Capture the cell that displays the provided text and extract its (X, Y) central coordinate. 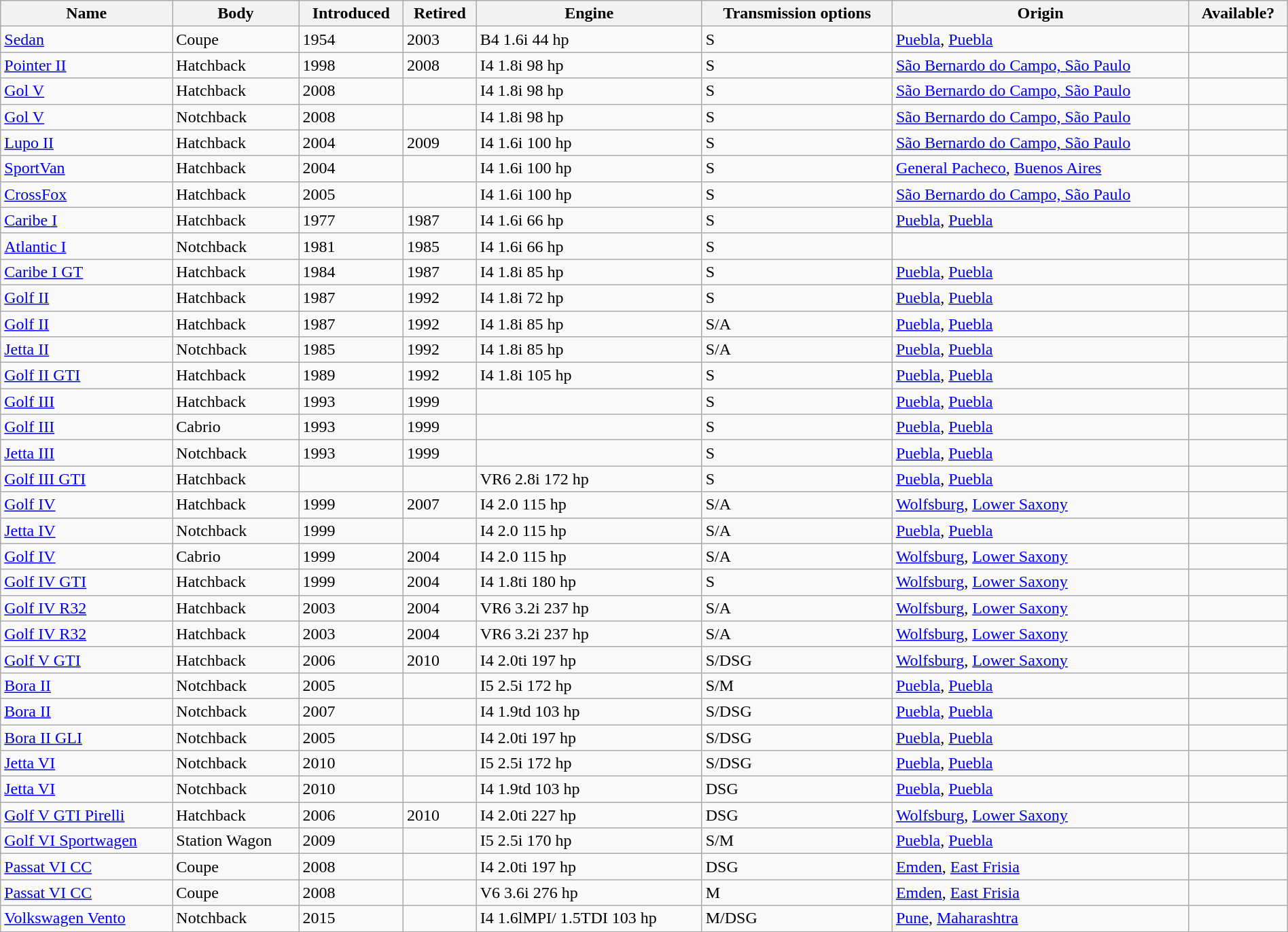
Golf II GTI (87, 376)
General Pacheco, Buenos Aires (1041, 168)
Golf IV GTI (87, 582)
Station Wagon (236, 841)
Retired (440, 14)
Available? (1238, 14)
CrossFox (87, 194)
Sedan (87, 39)
V6 3.6i 276 hp (589, 893)
Golf V GTI Pirelli (87, 815)
Pune, Maharashtra (1041, 918)
SportVan (87, 168)
Golf III GTI (87, 479)
B4 1.6i 44 hp (589, 39)
Jetta II (87, 350)
Golf V GTI (87, 660)
Caribe I GT (87, 272)
1989 (351, 376)
I4 1.6lMPI/ 1.5TDI 103 hp (589, 918)
Bora II GLI (87, 737)
Name (87, 14)
Volkswagen Vento (87, 918)
Golf VI Sportwagen (87, 841)
Caribe I (87, 220)
1984 (351, 272)
Jetta III (87, 453)
Transmission options (797, 14)
VR6 2.8i 172 hp (589, 479)
M (797, 893)
Origin (1041, 14)
Jetta IV (87, 531)
2015 (351, 918)
Lupo II (87, 143)
1981 (351, 246)
Introduced (351, 14)
I5 2.5i 170 hp (589, 841)
1998 (351, 65)
M/DSG (797, 918)
Pointer II (87, 65)
I4 1.8ti 180 hp (589, 582)
1977 (351, 220)
Body (236, 14)
Atlantic I (87, 246)
I4 1.8i 72 hp (589, 298)
Engine (589, 14)
1954 (351, 39)
I4 1.8i 105 hp (589, 376)
I4 2.0ti 227 hp (589, 815)
